Search for the cell housing the specified text and yield its (X, Y) center coordinate. 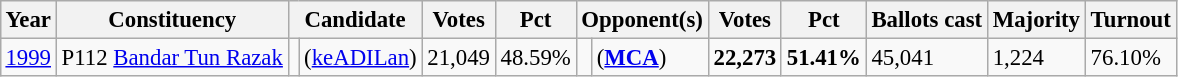
48.59% (536, 57)
Ballots cast (926, 20)
51.41% (824, 57)
Majority (1036, 20)
(keADILan) (360, 57)
Opponent(s) (642, 20)
22,273 (744, 57)
Year (28, 20)
1,224 (1036, 57)
1999 (28, 57)
21,049 (458, 57)
(MCA) (650, 57)
45,041 (926, 57)
P112 Bandar Tun Razak (172, 57)
Turnout (1130, 20)
76.10% (1130, 57)
Constituency (172, 20)
Candidate (355, 20)
